Return [x, y] of the center of cell containing provided text 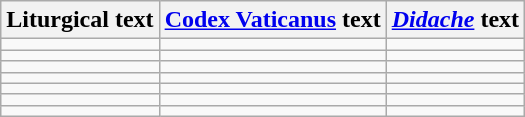
Codex Vaticanus text [272, 20]
Liturgical text [80, 20]
Didache text [455, 20]
